For the text-containing cell, return its midpoint in (x, y) coordinate format. 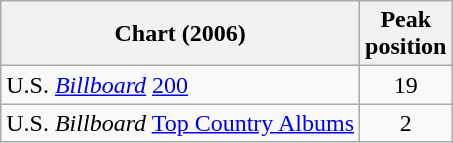
Peakposition (406, 34)
Chart (2006) (180, 34)
19 (406, 85)
2 (406, 123)
U.S. Billboard Top Country Albums (180, 123)
U.S. Billboard 200 (180, 85)
